Determine the [X, Y] coordinate at the center of the cell enclosing the given text.  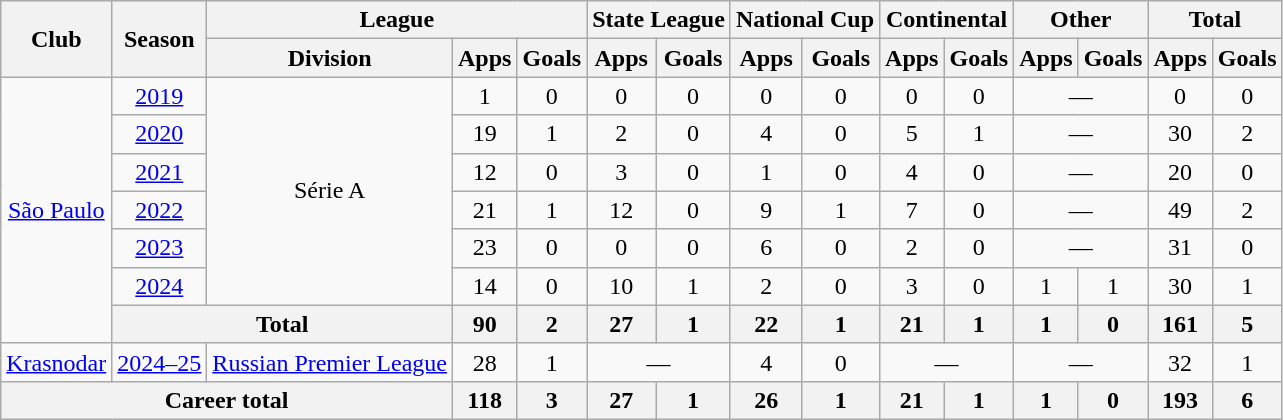
Division [330, 58]
Other [1081, 20]
161 [1180, 324]
São Paulo [56, 210]
14 [485, 286]
Krasnodar [56, 362]
League [397, 20]
Continental [947, 20]
Career total [227, 400]
10 [622, 286]
19 [485, 134]
2024–25 [160, 362]
2022 [160, 210]
23 [485, 248]
Club [56, 39]
2020 [160, 134]
2021 [160, 172]
2019 [160, 96]
32 [1180, 362]
Season [160, 39]
7 [912, 210]
28 [485, 362]
National Cup [804, 20]
90 [485, 324]
20 [1180, 172]
118 [485, 400]
Russian Premier League [330, 362]
2024 [160, 286]
26 [766, 400]
2023 [160, 248]
Série A [330, 191]
31 [1180, 248]
49 [1180, 210]
State League [659, 20]
193 [1180, 400]
22 [766, 324]
9 [766, 210]
